Scan for the cell matching the given text and deliver its [X, Y] coordinate at center. 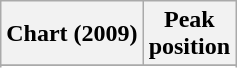
Chart (2009) [72, 34]
Peak position [189, 34]
